Find where the given text appears and provide that cell's center as (X, Y) coordinate. 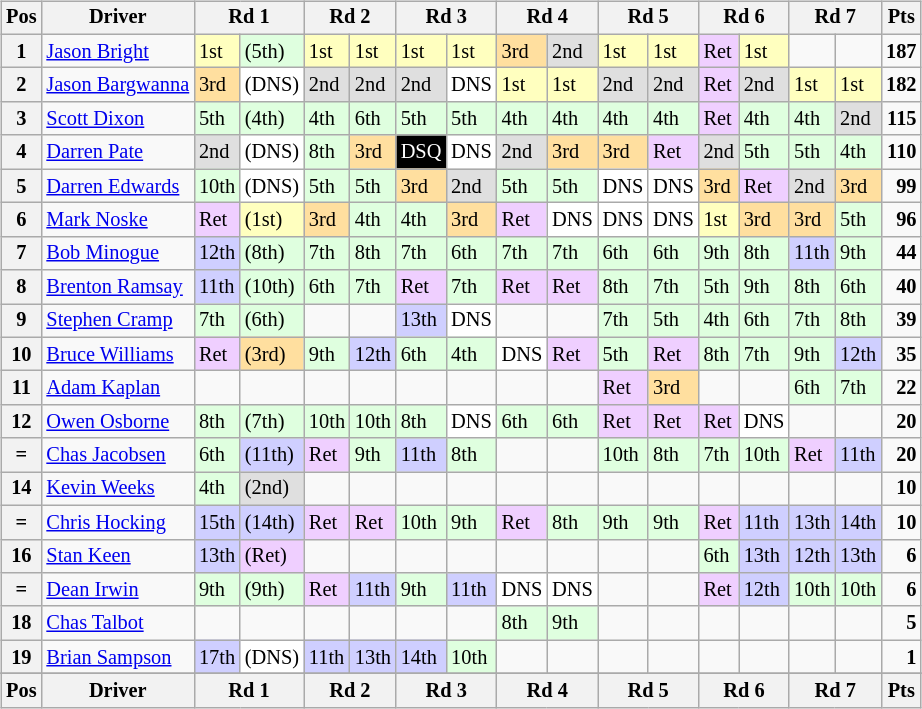
40 (901, 287)
(2nd) (272, 489)
(10th) (272, 287)
(9th) (272, 590)
7 (21, 253)
22 (901, 388)
Chas Talbot (118, 623)
12 (21, 422)
Kevin Weeks (118, 489)
Brian Sampson (118, 657)
115 (901, 119)
Scott Dixon (118, 119)
18 (21, 623)
16 (21, 556)
Jason Bargwanna (118, 85)
17th (217, 657)
(7th) (272, 422)
44 (901, 253)
Chas Jacobsen (118, 455)
Adam Kaplan (118, 388)
14 (21, 489)
35 (901, 354)
(1st) (272, 220)
96 (901, 220)
Dean Irwin (118, 590)
39 (901, 321)
Chris Hocking (118, 522)
110 (901, 152)
(6th) (272, 321)
Bruce Williams (118, 354)
Stephen Cramp (118, 321)
Bob Minogue (118, 253)
Mark Noske (118, 220)
11 (21, 388)
Owen Osborne (118, 422)
9 (21, 321)
Brenton Ramsay (118, 287)
2 (21, 85)
Stan Keen (118, 556)
187 (901, 51)
182 (901, 85)
(3rd) (272, 354)
15th (217, 522)
(Ret) (272, 556)
(8th) (272, 253)
3 (21, 119)
Darren Pate (118, 152)
(14th) (272, 522)
4 (21, 152)
19 (21, 657)
Darren Edwards (118, 186)
Jason Bright (118, 51)
(4th) (272, 119)
99 (901, 186)
8 (21, 287)
(11th) (272, 455)
DSQ (421, 152)
(5th) (272, 51)
